Scan for the cell matching the given text and deliver its [X, Y] coordinate at center. 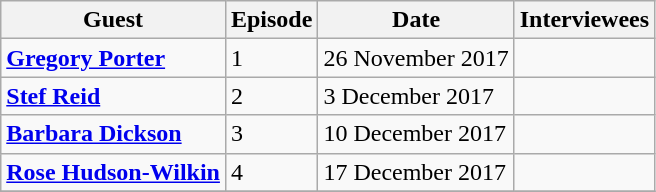
Date [416, 20]
Guest [114, 20]
26 November 2017 [416, 58]
17 December 2017 [416, 172]
2 [271, 96]
Gregory Porter [114, 58]
4 [271, 172]
1 [271, 58]
3 December 2017 [416, 96]
3 [271, 134]
Barbara Dickson [114, 134]
10 December 2017 [416, 134]
Episode [271, 20]
Stef Reid [114, 96]
Interviewees [584, 20]
Rose Hudson-Wilkin [114, 172]
